Output the (X, Y) coordinate of the center of the cell containing the given text.  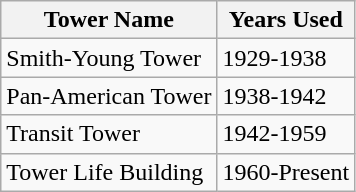
1929-1938 (286, 58)
1942-1959 (286, 134)
Transit Tower (109, 134)
Years Used (286, 20)
Tower Name (109, 20)
Pan-American Tower (109, 96)
Smith-Young Tower (109, 58)
Tower Life Building (109, 172)
1938-1942 (286, 96)
1960-Present (286, 172)
